Output the [X, Y] coordinate of the center of the cell containing the given text.  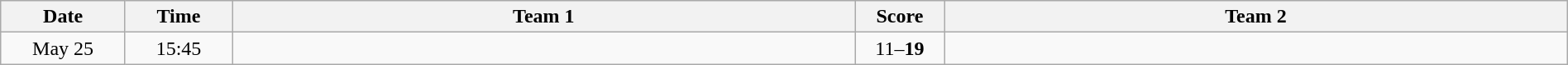
Score [900, 17]
Team 2 [1256, 17]
11–19 [900, 48]
Team 1 [544, 17]
15:45 [179, 48]
May 25 [63, 48]
Date [63, 17]
Time [179, 17]
